Find where the given text appears and provide that cell's center as (X, Y) coordinate. 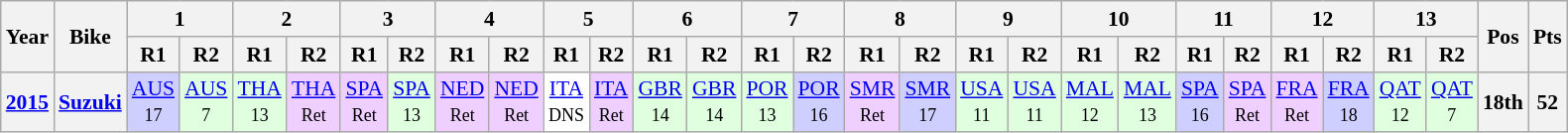
5 (589, 19)
12 (1322, 19)
MAL12 (1090, 101)
4 (490, 19)
13 (1426, 19)
SMRRet (873, 101)
SPA16 (1200, 101)
18th (1504, 101)
Pos (1504, 36)
THA13 (259, 101)
ITADNS (566, 101)
SPA13 (412, 101)
11 (1224, 19)
Suzuki (90, 101)
8 (901, 19)
AUS17 (153, 101)
Pts (1547, 36)
MAL13 (1147, 101)
QAT7 (1452, 101)
SMR17 (927, 101)
10 (1119, 19)
2015 (28, 101)
POR16 (819, 101)
52 (1547, 101)
THARet (313, 101)
AUS7 (206, 101)
7 (792, 19)
FRARet (1296, 101)
QAT12 (1400, 101)
POR13 (767, 101)
6 (686, 19)
Year (28, 36)
2 (286, 19)
Bike (90, 36)
FRA18 (1349, 101)
1 (181, 19)
9 (1008, 19)
3 (387, 19)
ITARet (611, 101)
